Search for the cell housing the specified text and yield its (X, Y) center coordinate. 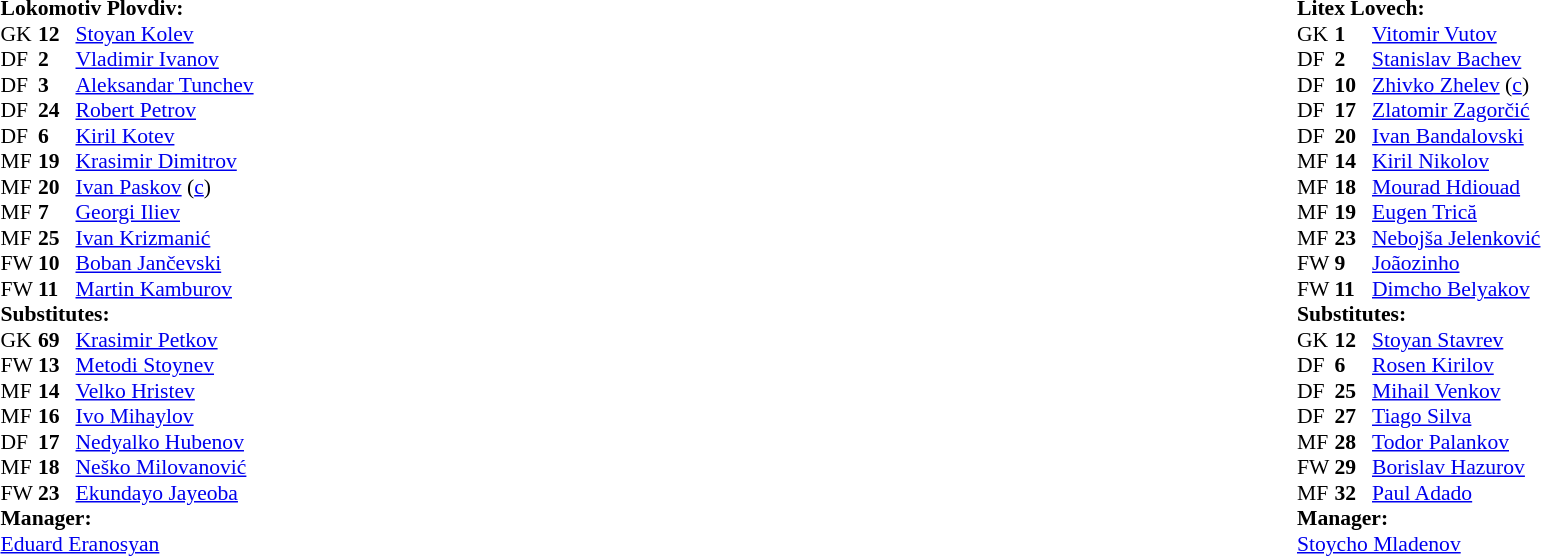
28 (1354, 442)
Paul Adado (1456, 493)
9 (1354, 263)
69 (57, 340)
Zlatomir Zagorčić (1456, 111)
Aleksandar Tunchev (165, 85)
7 (57, 213)
Borislav Hazurov (1456, 467)
Stoyan Stavrev (1456, 340)
Krasimir Dimitrov (165, 161)
Stoyan Kolev (165, 34)
Joãozinho (1456, 263)
Nedyalko Hubenov (165, 442)
Ivo Mihaylov (165, 417)
29 (1354, 467)
32 (1354, 493)
Kiril Nikolov (1456, 161)
Boban Jančevski (165, 263)
Ekundayo Jayeoba (165, 493)
1 (1354, 34)
Rosen Kirilov (1456, 365)
Velko Hristev (165, 391)
24 (57, 111)
27 (1354, 417)
3 (57, 85)
Ivan Paskov (c) (165, 187)
Kiril Kotev (165, 136)
Zhivko Zhelev (c) (1456, 85)
13 (57, 365)
Stanislav Bachev (1456, 59)
Neško Milovanović (165, 467)
Eugen Trică (1456, 213)
Vladimir Ivanov (165, 59)
Mourad Hdiouad (1456, 187)
Tiago Silva (1456, 417)
Krasimir Petkov (165, 340)
Robert Petrov (165, 111)
Georgi Iliev (165, 213)
Vitomir Vutov (1456, 34)
16 (57, 417)
Martin Kamburov (165, 289)
Metodi Stoynev (165, 365)
Ivan Krizmanić (165, 238)
Dimcho Belyakov (1456, 289)
Mihail Venkov (1456, 391)
Ivan Bandalovski (1456, 136)
Todor Palankov (1456, 442)
Nebojša Jelenković (1456, 238)
